Capture the cell that displays the provided text and extract its (x, y) central coordinate. 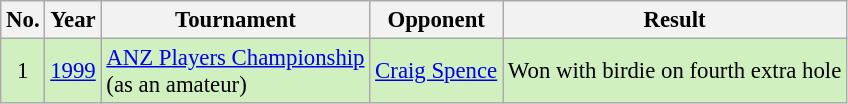
1999 (73, 72)
Result (675, 20)
ANZ Players Championship(as an amateur) (236, 72)
Tournament (236, 20)
Craig Spence (436, 72)
Year (73, 20)
Opponent (436, 20)
Won with birdie on fourth extra hole (675, 72)
No. (23, 20)
1 (23, 72)
